From the cell containing the given text, extract its center point as (x, y) coordinate. 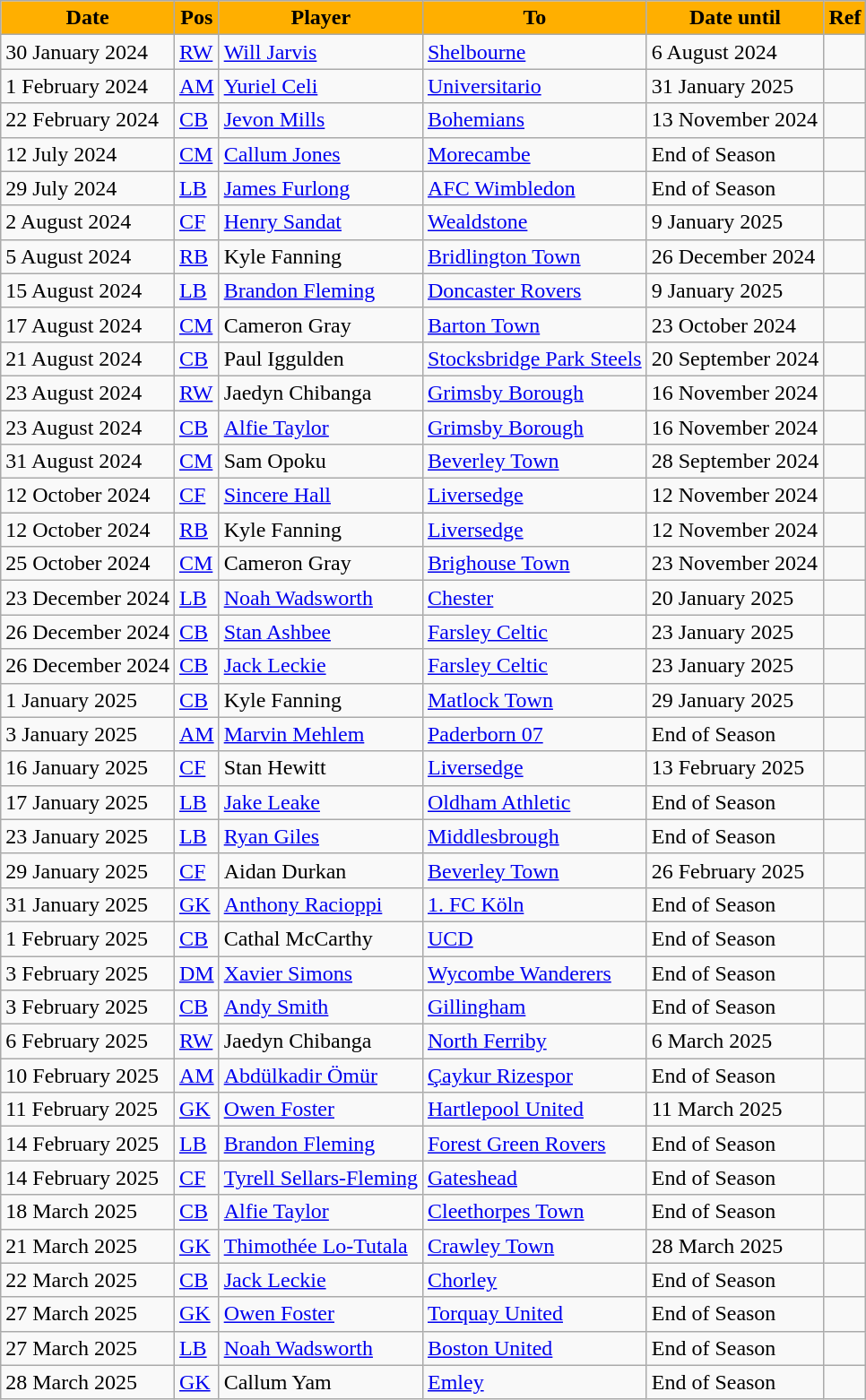
23 October 2024 (735, 324)
Pos (196, 18)
16 January 2025 (88, 768)
DM (196, 972)
1 January 2025 (88, 700)
Doncaster Rovers (534, 290)
6 February 2025 (88, 1041)
Jake Leake (321, 802)
29 July 2024 (88, 188)
Crawley Town (534, 1246)
Will Jarvis (321, 52)
Cathal McCarthy (321, 938)
17 January 2025 (88, 802)
Shelbourne (534, 52)
Brighouse Town (534, 564)
Ryan Giles (321, 836)
Oldham Athletic (534, 802)
AFC Wimbledon (534, 188)
6 August 2024 (735, 52)
To (534, 18)
Wealdstone (534, 222)
Bridlington Town (534, 256)
Gateshead (534, 1178)
3 January 2025 (88, 734)
Bohemians (534, 120)
Boston United (534, 1348)
Middlesbrough (534, 836)
28 September 2024 (735, 462)
11 March 2025 (735, 1110)
11 February 2025 (88, 1110)
21 August 2024 (88, 359)
31 August 2024 (88, 462)
Chester (534, 598)
23 November 2024 (735, 564)
13 February 2025 (735, 768)
Tyrell Sellars-Fleming (321, 1178)
Hartlepool United (534, 1110)
Sam Opoku (321, 462)
Emley (534, 1382)
Cleethorpes Town (534, 1212)
20 September 2024 (735, 359)
6 March 2025 (735, 1041)
Stan Hewitt (321, 768)
15 August 2024 (88, 290)
Paderborn 07 (534, 734)
30 January 2024 (88, 52)
5 August 2024 (88, 256)
Thimothée Lo-Tutala (321, 1246)
2 August 2024 (88, 222)
23 December 2024 (88, 598)
21 March 2025 (88, 1246)
Player (321, 18)
Jevon Mills (321, 120)
Paul Iggulden (321, 359)
Chorley (534, 1280)
North Ferriby (534, 1041)
Matlock Town (534, 700)
12 July 2024 (88, 154)
Gillingham (534, 1007)
Callum Jones (321, 154)
Forest Green Rovers (534, 1144)
1. FC Köln (534, 904)
Stocksbridge Park Steels (534, 359)
26 February 2025 (735, 870)
22 March 2025 (88, 1280)
Callum Yam (321, 1382)
20 January 2025 (735, 598)
Aidan Durkan (321, 870)
Andy Smith (321, 1007)
Barton Town (534, 324)
10 February 2025 (88, 1076)
25 October 2024 (88, 564)
17 August 2024 (88, 324)
1 February 2024 (88, 86)
Henry Sandat (321, 222)
Xavier Simons (321, 972)
Anthony Racioppi (321, 904)
Wycombe Wanderers (534, 972)
Date (88, 18)
Torquay United (534, 1314)
Morecambe (534, 154)
Date until (735, 18)
Stan Ashbee (321, 632)
Sincere Hall (321, 496)
James Furlong (321, 188)
Çaykur Rizespor (534, 1076)
UCD (534, 938)
1 February 2025 (88, 938)
Marvin Mehlem (321, 734)
22 February 2024 (88, 120)
Ref (844, 18)
Universitario (534, 86)
Abdülkadir Ömür (321, 1076)
13 November 2024 (735, 120)
18 March 2025 (88, 1212)
Yuriel Celi (321, 86)
